Capture the cell that displays the provided text and extract its [x, y] central coordinate. 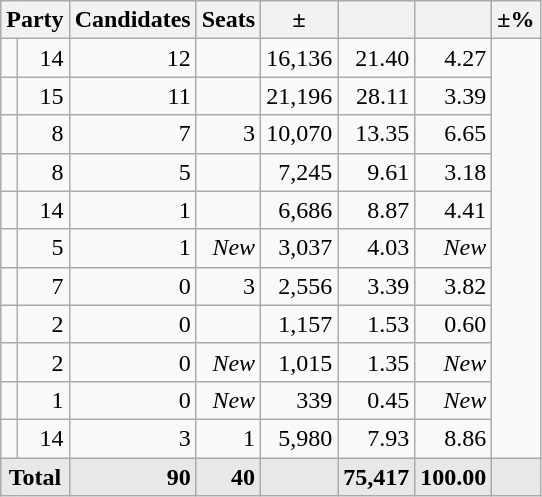
3.82 [454, 286]
21.40 [376, 58]
6,686 [300, 210]
75,417 [376, 477]
4.27 [454, 58]
Candidates [132, 20]
12 [132, 58]
Total [35, 477]
3.18 [454, 172]
0.45 [376, 400]
13.35 [376, 134]
0.60 [454, 324]
339 [300, 400]
8.86 [454, 438]
±% [516, 20]
± [300, 20]
16,136 [300, 58]
1.53 [376, 324]
Party [35, 20]
4.41 [454, 210]
11 [132, 96]
15 [43, 96]
100.00 [454, 477]
10,070 [300, 134]
21,196 [300, 96]
6.65 [454, 134]
1,015 [300, 362]
7.93 [376, 438]
3,037 [300, 248]
28.11 [376, 96]
4.03 [376, 248]
1,157 [300, 324]
1.35 [376, 362]
90 [132, 477]
5,980 [300, 438]
7,245 [300, 172]
40 [228, 477]
Seats [228, 20]
9.61 [376, 172]
8.87 [376, 210]
2,556 [300, 286]
